Determine the (X, Y) coordinate at the center of the cell enclosing the given text.  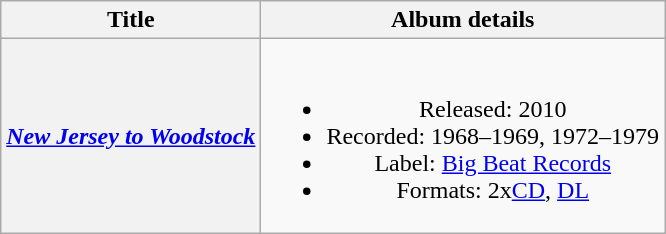
New Jersey to Woodstock (131, 136)
Title (131, 20)
Released: 2010Recorded: 1968–1969, 1972–1979Label: Big Beat RecordsFormats: 2xCD, DL (463, 136)
Album details (463, 20)
